For the text-containing cell, return its midpoint in (x, y) coordinate format. 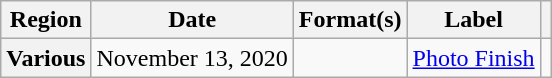
Region (46, 20)
Date (192, 20)
Label (474, 20)
Photo Finish (474, 58)
Format(s) (350, 20)
Various (46, 58)
November 13, 2020 (192, 58)
